For the text-containing cell, return its midpoint in (X, Y) coordinate format. 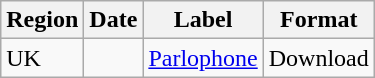
Label (203, 20)
Parlophone (203, 58)
Download (318, 58)
Region (42, 20)
UK (42, 58)
Format (318, 20)
Date (114, 20)
